Capture the cell that displays the provided text and extract its (x, y) central coordinate. 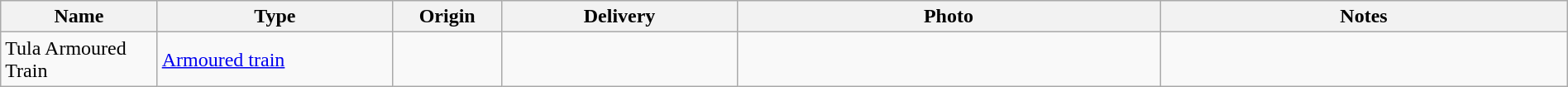
Name (79, 17)
Delivery (619, 17)
Photo (949, 17)
Origin (447, 17)
Type (275, 17)
Tula Armoured Train (79, 60)
Armoured train (275, 60)
Notes (1364, 17)
